Extract the [X, Y] coordinate from the center of the cell holding the provided text.  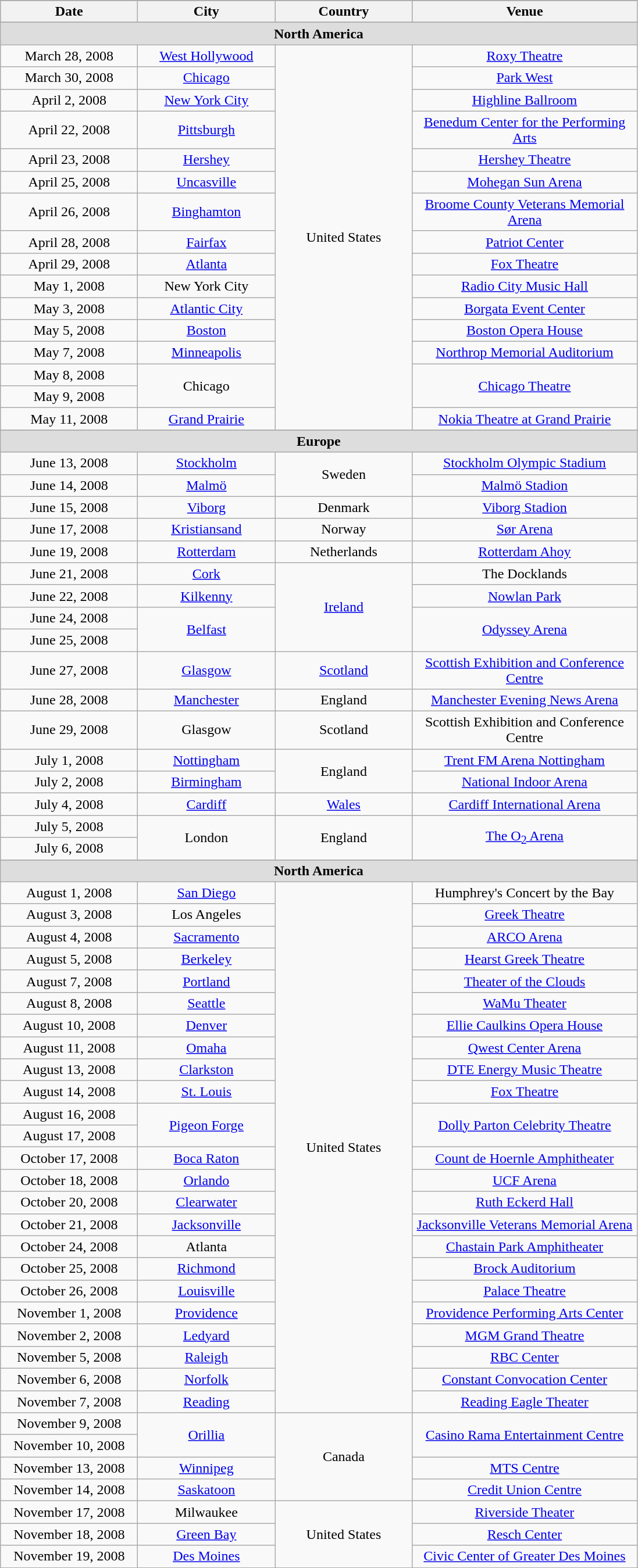
Radio City Music Hall [525, 286]
July 4, 2008 [69, 804]
Borgata Event Center [525, 309]
Humphrey's Concert by the Bay [525, 893]
August 3, 2008 [69, 915]
July 2, 2008 [69, 782]
Providence [206, 1313]
November 19, 2008 [69, 1556]
July 1, 2008 [69, 760]
Patriot Center [525, 242]
Odyssey Arena [525, 629]
Ledyard [206, 1335]
August 7, 2008 [69, 981]
Boston Opera House [525, 331]
Pittsburgh [206, 130]
Chastain Park Amphitheater [525, 1247]
Clarkston [206, 1070]
Richmond [206, 1269]
Seattle [206, 1003]
November 2, 2008 [69, 1335]
Venue [525, 12]
Reading [206, 1401]
Omaha [206, 1048]
Viborg [206, 507]
Minneapolis [206, 353]
June 13, 2008 [69, 463]
Denver [206, 1025]
March 30, 2008 [69, 78]
May 3, 2008 [69, 309]
Rotterdam Ahoy [525, 552]
National Indoor Arena [525, 782]
November 14, 2008 [69, 1490]
August 14, 2008 [69, 1092]
Reading Eagle Theater [525, 1401]
April 2, 2008 [69, 100]
Denmark [344, 507]
Stockholm Olympic Stadium [525, 463]
Louisville [206, 1291]
Binghamton [206, 212]
Mohegan Sun Arena [525, 182]
Atlantic City [206, 309]
Fairfax [206, 242]
Malmö [206, 485]
Clearwater [206, 1202]
Viborg Stadion [525, 507]
November 18, 2008 [69, 1534]
May 5, 2008 [69, 331]
Resch Center [525, 1534]
Stockholm [206, 463]
July 5, 2008 [69, 826]
The Docklands [525, 574]
June 27, 2008 [69, 670]
Kristiansand [206, 529]
April 28, 2008 [69, 242]
Boca Raton [206, 1158]
Greek Theatre [525, 915]
May 7, 2008 [69, 353]
Casino Rama Entertainment Centre [525, 1435]
MGM Grand Theatre [525, 1335]
October 20, 2008 [69, 1202]
Winnipeg [206, 1468]
Orillia [206, 1435]
Manchester Evening News Arena [525, 700]
Sweden [344, 474]
Credit Union Centre [525, 1490]
WaMu Theater [525, 1003]
August 16, 2008 [69, 1114]
November 10, 2008 [69, 1446]
Constant Convocation Center [525, 1379]
June 29, 2008 [69, 730]
June 24, 2008 [69, 618]
San Diego [206, 893]
Theater of the Clouds [525, 981]
November 9, 2008 [69, 1424]
UCF Arena [525, 1180]
October 24, 2008 [69, 1247]
Qwest Center Arena [525, 1048]
November 5, 2008 [69, 1357]
Birmingham [206, 782]
Hearst Greek Theatre [525, 959]
Sør Arena [525, 529]
Uncasville [206, 182]
Canada [344, 1457]
Manchester [206, 700]
May 8, 2008 [69, 375]
Belfast [206, 629]
Des Moines [206, 1556]
Hershey [206, 160]
April 25, 2008 [69, 182]
March 28, 2008 [69, 56]
Netherlands [344, 552]
Cardiff [206, 804]
June 14, 2008 [69, 485]
Raleigh [206, 1357]
Ellie Caulkins Opera House [525, 1025]
Kilkenny [206, 596]
Nokia Theatre at Grand Prairie [525, 419]
April 23, 2008 [69, 160]
Boston [206, 331]
Cardiff International Arena [525, 804]
June 19, 2008 [69, 552]
May 9, 2008 [69, 397]
London [206, 837]
April 29, 2008 [69, 264]
October 21, 2008 [69, 1225]
Northrop Memorial Auditorium [525, 353]
Norway [344, 529]
Europe [319, 441]
Malmö Stadion [525, 485]
November 7, 2008 [69, 1401]
Norfolk [206, 1379]
Saskatoon [206, 1490]
June 21, 2008 [69, 574]
Ruth Eckerd Hall [525, 1202]
Los Angeles [206, 915]
Ireland [344, 607]
Civic Center of Greater Des Moines [525, 1556]
Riverside Theater [525, 1512]
June 28, 2008 [69, 700]
April 22, 2008 [69, 130]
City [206, 12]
DTE Energy Music Theatre [525, 1070]
The O2 Arena [525, 837]
April 26, 2008 [69, 212]
Providence Performing Arts Center [525, 1313]
October 18, 2008 [69, 1180]
Count de Hoernle Amphitheater [525, 1158]
Orlando [206, 1180]
Jacksonville [206, 1225]
August 10, 2008 [69, 1025]
October 26, 2008 [69, 1291]
MTS Centre [525, 1468]
June 22, 2008 [69, 596]
August 5, 2008 [69, 959]
Cork [206, 574]
August 8, 2008 [69, 1003]
Nowlan Park [525, 596]
August 11, 2008 [69, 1048]
Trent FM Arena Nottingham [525, 760]
August 13, 2008 [69, 1070]
RBC Center [525, 1357]
June 15, 2008 [69, 507]
Wales [344, 804]
Chicago Theatre [525, 386]
Green Bay [206, 1534]
November 17, 2008 [69, 1512]
Rotterdam [206, 552]
Park West [525, 78]
Brock Auditorium [525, 1269]
Milwaukee [206, 1512]
Country [344, 12]
May 1, 2008 [69, 286]
Hershey Theatre [525, 160]
Sacramento [206, 937]
Jacksonville Veterans Memorial Arena [525, 1225]
Highline Ballroom [525, 100]
June 25, 2008 [69, 640]
Roxy Theatre [525, 56]
November 1, 2008 [69, 1313]
Palace Theatre [525, 1291]
Nottingham [206, 760]
November 13, 2008 [69, 1468]
June 17, 2008 [69, 529]
May 11, 2008 [69, 419]
Benedum Center for the Performing Arts [525, 130]
July 6, 2008 [69, 849]
West Hollywood [206, 56]
Grand Prairie [206, 419]
Berkeley [206, 959]
Dolly Parton Celebrity Theatre [525, 1125]
October 17, 2008 [69, 1158]
October 25, 2008 [69, 1269]
November 6, 2008 [69, 1379]
Date [69, 12]
ARCO Arena [525, 937]
August 17, 2008 [69, 1136]
Pigeon Forge [206, 1125]
August 1, 2008 [69, 893]
Portland [206, 981]
Broome County Veterans Memorial Arena [525, 212]
St. Louis [206, 1092]
August 4, 2008 [69, 937]
